Locate the cell with the specified text and output its (X, Y) center coordinate. 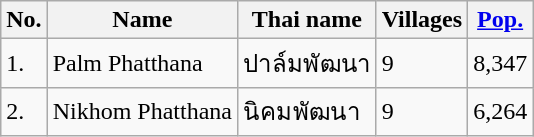
Thai name (308, 20)
6,264 (500, 112)
Palm Phatthana (142, 64)
ปาล์มพัฒนา (308, 64)
1. (24, 64)
Villages (422, 20)
Nikhom Phatthana (142, 112)
นิคมพัฒนา (308, 112)
No. (24, 20)
Name (142, 20)
2. (24, 112)
8,347 (500, 64)
Pop. (500, 20)
